Extract the (X, Y) coordinate from the center of the cell holding the provided text.  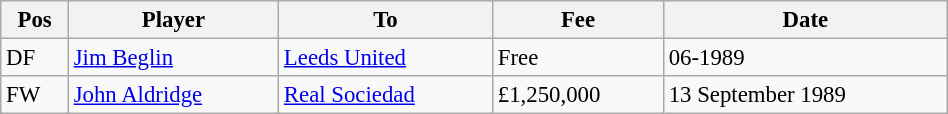
06-1989 (805, 58)
13 September 1989 (805, 95)
Real Sociedad (386, 95)
To (386, 20)
FW (35, 95)
Date (805, 20)
Free (578, 58)
Leeds United (386, 58)
John Aldridge (173, 95)
DF (35, 58)
Fee (578, 20)
Pos (35, 20)
Jim Beglin (173, 58)
Player (173, 20)
£1,250,000 (578, 95)
